Extract the [x, y] coordinate from the center of the cell holding the provided text.  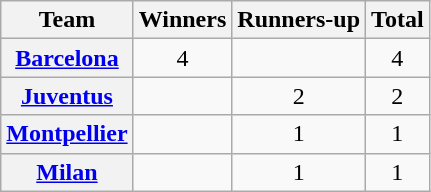
Total [398, 20]
Barcelona [67, 58]
Juventus [67, 96]
Winners [182, 20]
Montpellier [67, 134]
Team [67, 20]
Runners-up [299, 20]
Milan [67, 172]
